Provide the (x, y) coordinate of the cell's center where the given text is located.  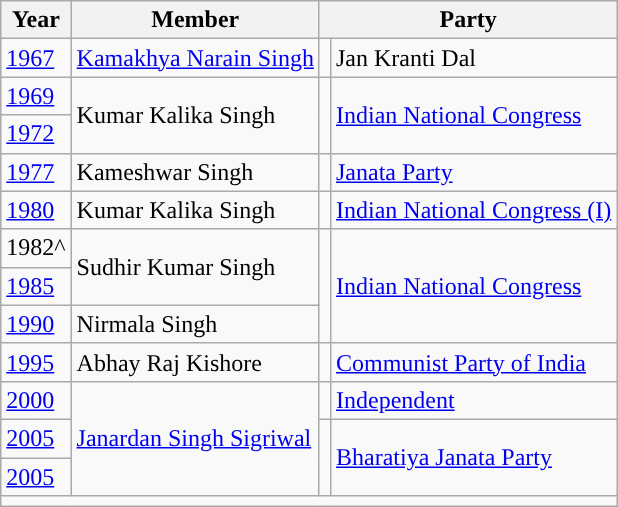
Party (468, 20)
Janata Party (473, 172)
1969 (36, 96)
Jan Kranti Dal (473, 58)
Member (195, 20)
Communist Party of India (473, 362)
1982^ (36, 248)
Independent (473, 400)
1972 (36, 134)
Year (36, 20)
1967 (36, 58)
Nirmala Singh (195, 324)
2000 (36, 400)
Kameshwar Singh (195, 172)
Bharatiya Janata Party (473, 457)
1990 (36, 324)
1985 (36, 286)
Abhay Raj Kishore (195, 362)
1980 (36, 210)
1995 (36, 362)
Janardan Singh Sigriwal (195, 438)
1977 (36, 172)
Kamakhya Narain Singh (195, 58)
Indian National Congress (I) (473, 210)
Sudhir Kumar Singh (195, 267)
